Identify which cell holds the provided text, then report its (X, Y) central coordinate. 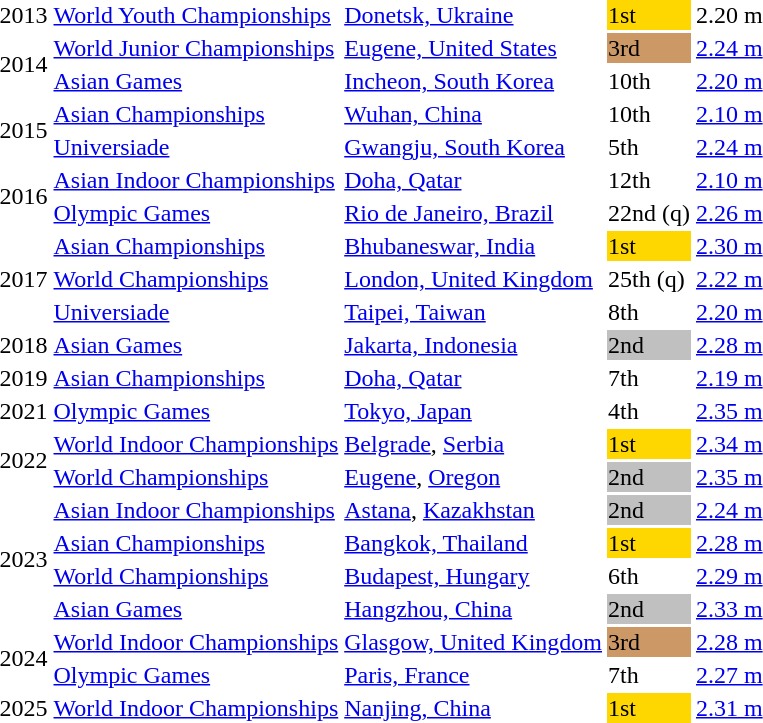
Bangkok, Thailand (474, 543)
World Junior Championships (196, 48)
Taipei, Taiwan (474, 312)
8th (648, 312)
Glasgow, United Kingdom (474, 642)
Paris, France (474, 675)
Belgrade, Serbia (474, 444)
6th (648, 576)
Rio de Janeiro, Brazil (474, 213)
5th (648, 147)
World Youth Championships (196, 15)
Eugene, United States (474, 48)
Incheon, South Korea (474, 81)
12th (648, 180)
Nanjing, China (474, 708)
Tokyo, Japan (474, 411)
Hangzhou, China (474, 609)
4th (648, 411)
Eugene, Oregon (474, 477)
London, United Kingdom (474, 279)
Budapest, Hungary (474, 576)
Donetsk, Ukraine (474, 15)
Bhubaneswar, India (474, 246)
Astana, Kazakhstan (474, 510)
25th (q) (648, 279)
Jakarta, Indonesia (474, 345)
Gwangju, South Korea (474, 147)
Wuhan, China (474, 114)
22nd (q) (648, 213)
